Detect which cell encompasses the target text, then output its (X, Y) center coordinate. 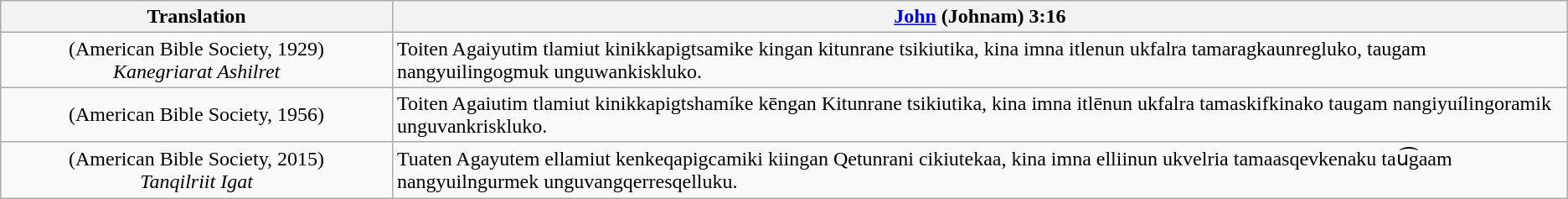
(American Bible Society, 1929) Kanegriarat Ashilret (197, 60)
John (Johnam) 3:16 (980, 17)
(American Bible Society, 2015)Tanqilriit Igat (197, 170)
Translation (197, 17)
(American Bible Society, 1956) (197, 114)
